Search for the cell housing the specified text and yield its (x, y) center coordinate. 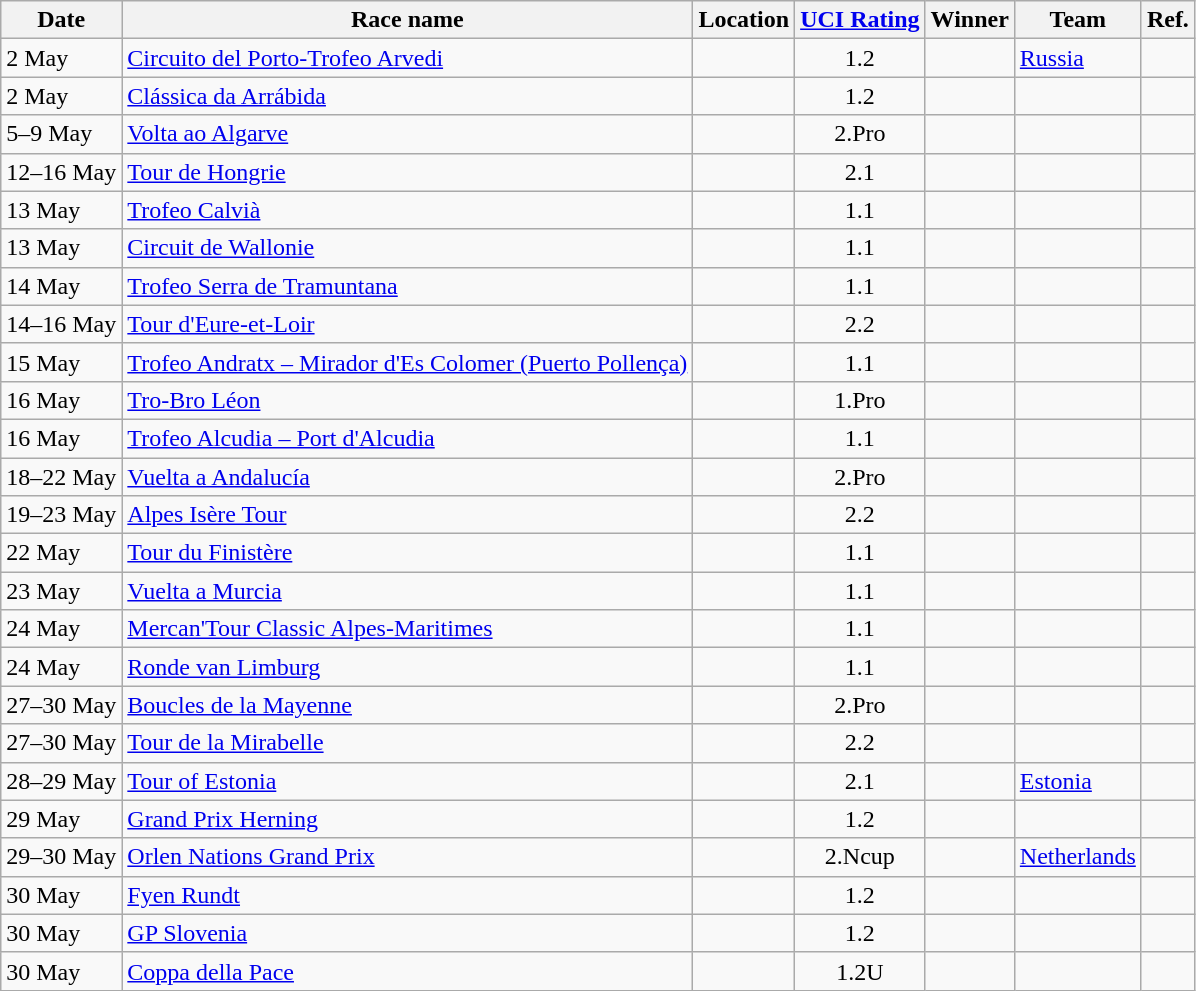
19–23 May (62, 515)
Volta ao Algarve (408, 134)
Trofeo Calvià (408, 210)
Tour of Estonia (408, 781)
Estonia (1078, 781)
Race name (408, 20)
Vuelta a Andalucía (408, 477)
Tour de la Mirabelle (408, 743)
1.2U (860, 971)
Boucles de la Mayenne (408, 705)
Tour du Finistère (408, 553)
22 May (62, 553)
29 May (62, 819)
Circuito del Porto-Trofeo Arvedi (408, 58)
Fyen Rundt (408, 895)
14–16 May (62, 324)
14 May (62, 286)
Trofeo Serra de Tramuntana (408, 286)
Winner (970, 20)
2.Ncup (860, 857)
Mercan'Tour Classic Alpes-Maritimes (408, 629)
Alpes Isère Tour (408, 515)
UCI Rating (860, 20)
15 May (62, 362)
Grand Prix Herning (408, 819)
18–22 May (62, 477)
Tro-Bro Léon (408, 400)
Clássica da Arrábida (408, 96)
Vuelta a Murcia (408, 591)
Tour de Hongrie (408, 172)
Ronde van Limburg (408, 667)
Russia (1078, 58)
1.Pro (860, 400)
29–30 May (62, 857)
GP Slovenia (408, 933)
Trofeo Alcudia – Port d'Alcudia (408, 438)
23 May (62, 591)
12–16 May (62, 172)
5–9 May (62, 134)
Location (744, 20)
Netherlands (1078, 857)
Trofeo Andratx – Mirador d'Es Colomer (Puerto Pollença) (408, 362)
Ref. (1168, 20)
28–29 May (62, 781)
Orlen Nations Grand Prix (408, 857)
Coppa della Pace (408, 971)
Team (1078, 20)
Circuit de Wallonie (408, 248)
Tour d'Eure-et-Loir (408, 324)
Date (62, 20)
